Capture the cell that displays the provided text and extract its (x, y) central coordinate. 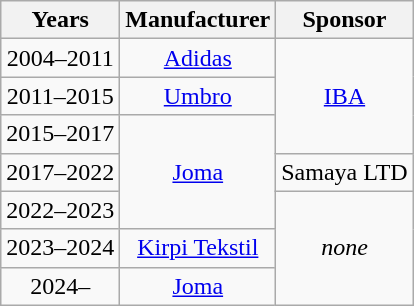
2022–2023 (60, 210)
none (344, 248)
Samaya LTD (344, 172)
Kirpi Tekstil (198, 248)
Sponsor (344, 20)
Adidas (198, 58)
IBA (344, 96)
Years (60, 20)
2015–2017 (60, 134)
2011–2015 (60, 96)
2004–2011 (60, 58)
Umbro (198, 96)
Manufacturer (198, 20)
2017–2022 (60, 172)
2023–2024 (60, 248)
2024– (60, 286)
